Locate the cell with the specified text and output its (x, y) center coordinate. 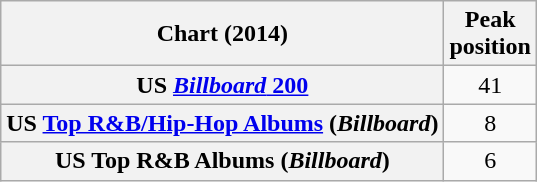
41 (490, 85)
6 (490, 161)
US Top R&B Albums (Billboard) (222, 161)
US Billboard 200 (222, 85)
Peakposition (490, 34)
8 (490, 123)
Chart (2014) (222, 34)
US Top R&B/Hip-Hop Albums (Billboard) (222, 123)
